Capture the cell that displays the provided text and extract its (X, Y) central coordinate. 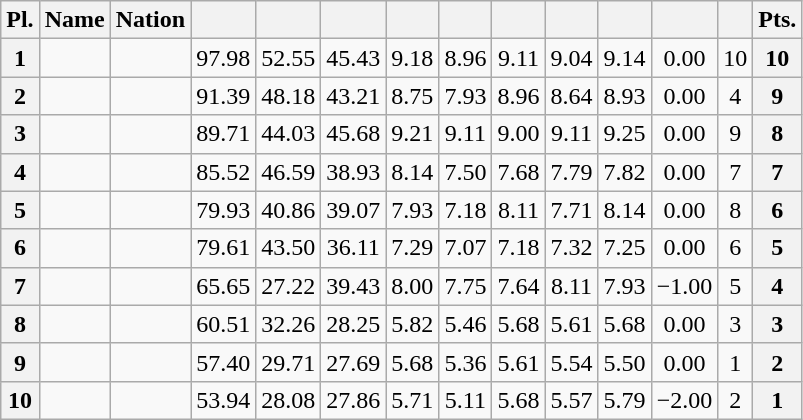
7.32 (572, 248)
Pl. (20, 20)
39.07 (354, 210)
53.94 (224, 400)
7.68 (518, 172)
57.40 (224, 362)
9.04 (572, 58)
7.64 (518, 286)
27.69 (354, 362)
Nation (150, 20)
5.11 (466, 400)
7.79 (572, 172)
9.00 (518, 134)
8.64 (572, 96)
7.25 (624, 248)
9.14 (624, 58)
7.50 (466, 172)
5.50 (624, 362)
9.21 (412, 134)
5.36 (466, 362)
7.82 (624, 172)
7.07 (466, 248)
40.86 (288, 210)
45.68 (354, 134)
52.55 (288, 58)
7.75 (466, 286)
44.03 (288, 134)
45.43 (354, 58)
7.29 (412, 248)
5.82 (412, 324)
48.18 (288, 96)
91.39 (224, 96)
36.11 (354, 248)
−2.00 (684, 400)
9.18 (412, 58)
79.93 (224, 210)
8.00 (412, 286)
8.75 (412, 96)
29.71 (288, 362)
5.79 (624, 400)
27.22 (288, 286)
28.25 (354, 324)
85.52 (224, 172)
5.71 (412, 400)
60.51 (224, 324)
5.57 (572, 400)
43.50 (288, 248)
Name (74, 20)
65.65 (224, 286)
89.71 (224, 134)
−1.00 (684, 286)
39.43 (354, 286)
27.86 (354, 400)
Pts. (778, 20)
43.21 (354, 96)
32.26 (288, 324)
8.93 (624, 96)
7.71 (572, 210)
46.59 (288, 172)
9.25 (624, 134)
5.54 (572, 362)
38.93 (354, 172)
5.46 (466, 324)
28.08 (288, 400)
79.61 (224, 248)
97.98 (224, 58)
